Pinpoint the cell where the given text exists, returning its [X, Y] midpoint coordinate. 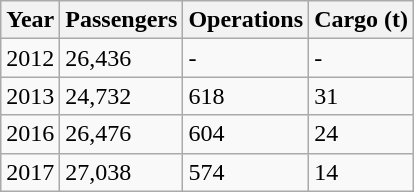
618 [246, 96]
27,038 [122, 172]
Passengers [122, 20]
2013 [30, 96]
Operations [246, 20]
24 [362, 134]
604 [246, 134]
26,476 [122, 134]
Cargo (t) [362, 20]
Year [30, 20]
2012 [30, 58]
31 [362, 96]
14 [362, 172]
26,436 [122, 58]
24,732 [122, 96]
2017 [30, 172]
2016 [30, 134]
574 [246, 172]
